Scan for the cell matching the given text and deliver its [x, y] coordinate at center. 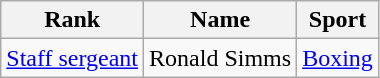
Rank [72, 20]
Staff sergeant [72, 58]
Name [220, 20]
Boxing [338, 58]
Ronald Simms [220, 58]
Sport [338, 20]
